Find where the given text appears and provide that cell's center as (X, Y) coordinate. 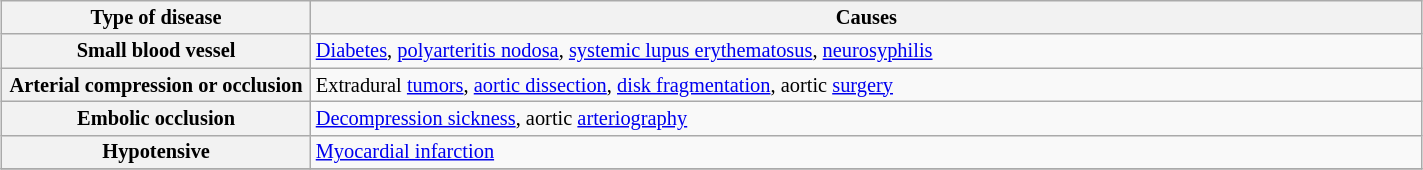
Causes (866, 17)
Small blood vessel (156, 51)
Diabetes, polyarteritis nodosa, systemic lupus erythematosus, neurosyphilis (866, 51)
Hypotensive (156, 152)
Arterial compression or occlusion (156, 85)
Decompression sickness, aortic arteriography (866, 118)
Type of disease (156, 17)
Embolic occlusion (156, 118)
Extradural tumors, aortic dissection, disk fragmentation, aortic surgery (866, 85)
Myocardial infarction (866, 152)
